Provide the [x, y] coordinate of the cell's center where the given text is located.  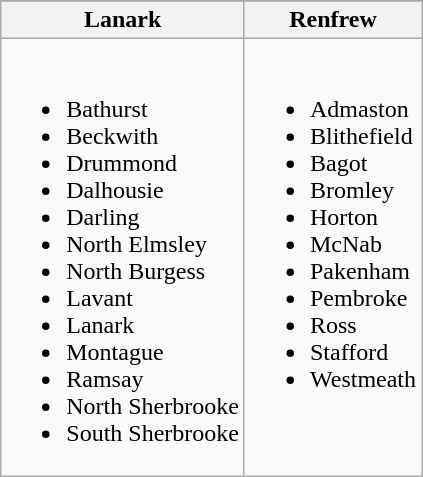
Lanark [123, 20]
AdmastonBlithefieldBagotBromleyHortonMcNabPakenhamPembrokeRossStaffordWestmeath [332, 258]
Renfrew [332, 20]
BathurstBeckwithDrummondDalhousieDarlingNorth ElmsleyNorth BurgessLavantLanarkMontagueRamsayNorth SherbrookeSouth Sherbrooke [123, 258]
